For the text-containing cell, return its midpoint in (x, y) coordinate format. 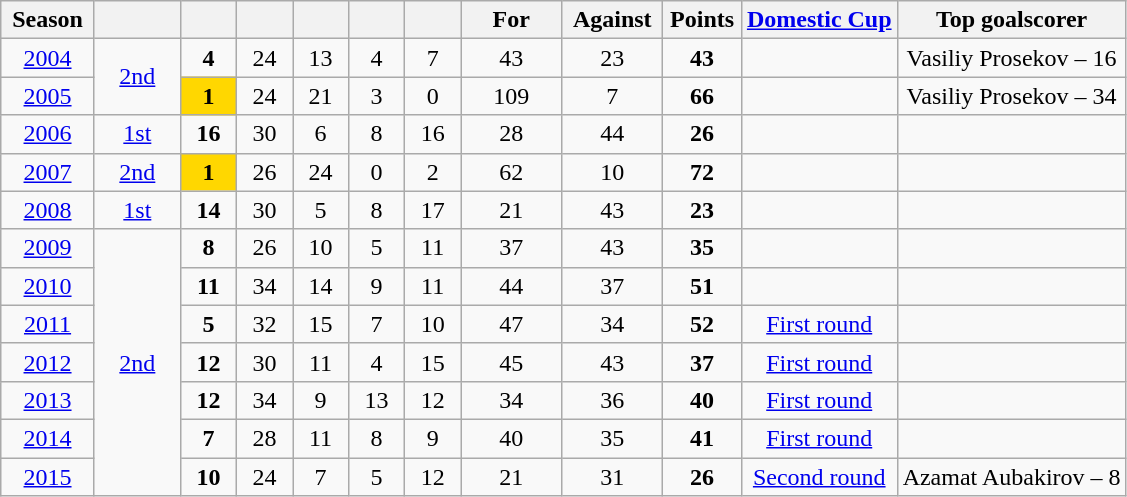
45 (512, 362)
32 (264, 324)
2008 (48, 210)
Azamat Aubakirov – 8 (1012, 477)
47 (512, 324)
2007 (48, 172)
51 (702, 286)
31 (612, 477)
109 (512, 96)
Vasiliy Prosekov – 16 (1012, 58)
6 (320, 134)
2010 (48, 286)
Vasiliy Prosekov – 34 (1012, 96)
2004 (48, 58)
72 (702, 172)
2014 (48, 438)
66 (702, 96)
2013 (48, 400)
2 (433, 172)
2011 (48, 324)
2005 (48, 96)
Against (612, 20)
For (512, 20)
Top goalscorer (1012, 20)
62 (512, 172)
Points (702, 20)
Second round (819, 477)
Season (48, 20)
36 (612, 400)
3 (377, 96)
52 (702, 324)
2009 (48, 248)
17 (433, 210)
2015 (48, 477)
2006 (48, 134)
2012 (48, 362)
41 (702, 438)
Domestic Cup (819, 20)
